From the cell containing the given text, extract its center point as [x, y] coordinate. 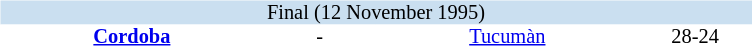
Tucumàn [508, 36]
Cordoba [132, 36]
28-24 [696, 36]
Final (12 November 1995) [376, 12]
- [320, 36]
